Identify which cell holds the provided text, then report its [X, Y] central coordinate. 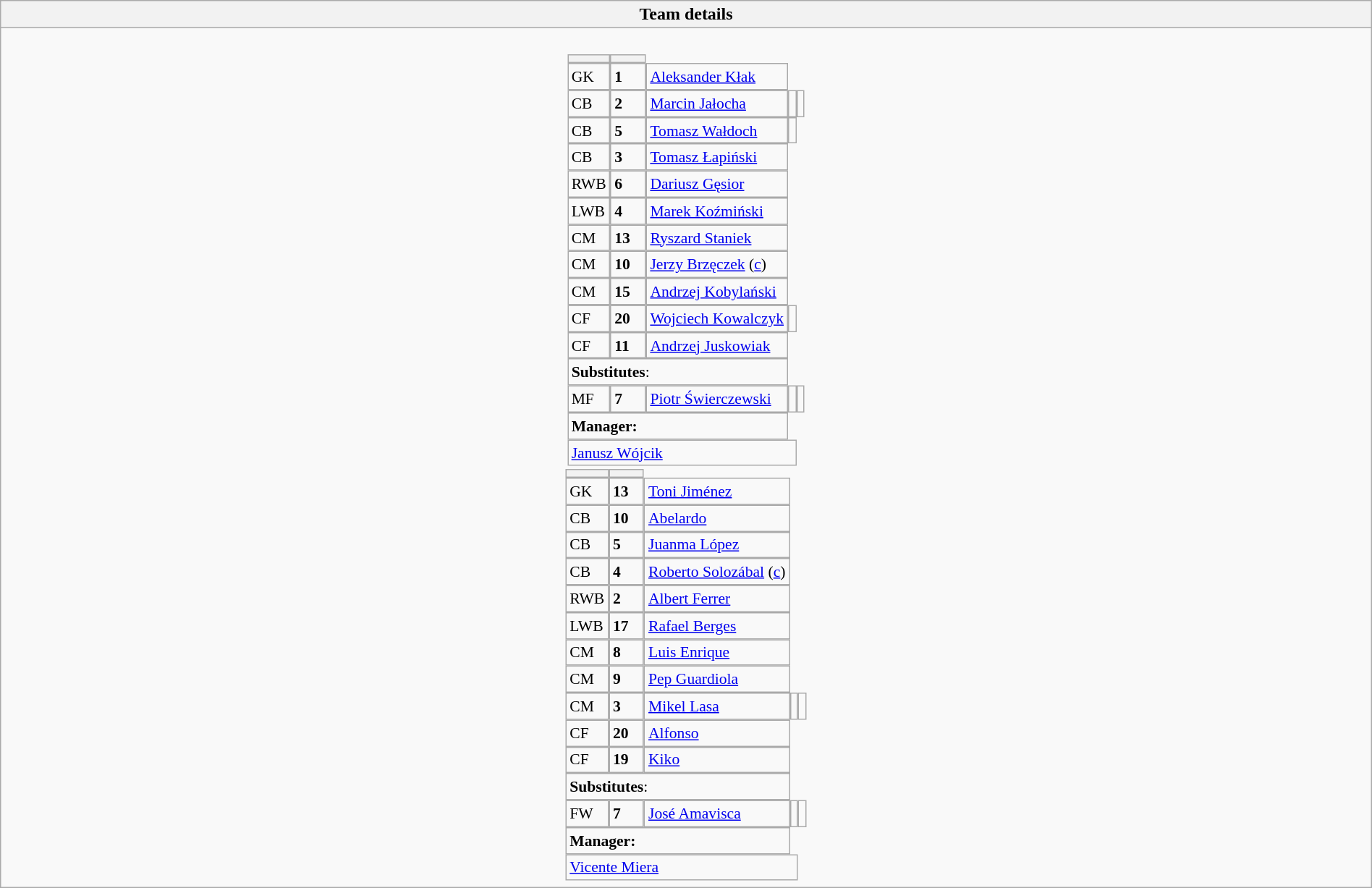
19 [627, 760]
Mikel Lasa [716, 706]
6 [628, 184]
1 [628, 77]
11 [628, 346]
Dariusz Gęsior [717, 184]
Tomasz Wałdoch [717, 130]
Luis Enrique [716, 653]
8 [627, 653]
Jerzy Brzęczek (c) [717, 265]
Kiko [716, 760]
Juanma López [716, 544]
Piotr Świerczewski [717, 399]
17 [627, 625]
Pep Guardiola [716, 679]
Albert Ferrer [716, 599]
9 [627, 679]
José Amavisca [716, 813]
Team details [686, 14]
Ryszard Staniek [717, 237]
Alfonso [716, 732]
Roberto Solozábal (c) [716, 572]
Vicente Miera [682, 867]
Tomasz Łapiński [717, 158]
Janusz Wójcik [682, 453]
Andrzej Juskowiak [717, 346]
Toni Jiménez [716, 491]
Andrzej Kobylański [717, 291]
Wojciech Kowalczyk [717, 318]
Marek Koźmiński [717, 211]
15 [628, 291]
Aleksander Kłak [717, 77]
Abelardo [716, 518]
Rafael Berges [716, 625]
MF [589, 399]
Marcin Jałocha [717, 103]
FW [587, 813]
